Capture the cell that displays the provided text and extract its [X, Y] central coordinate. 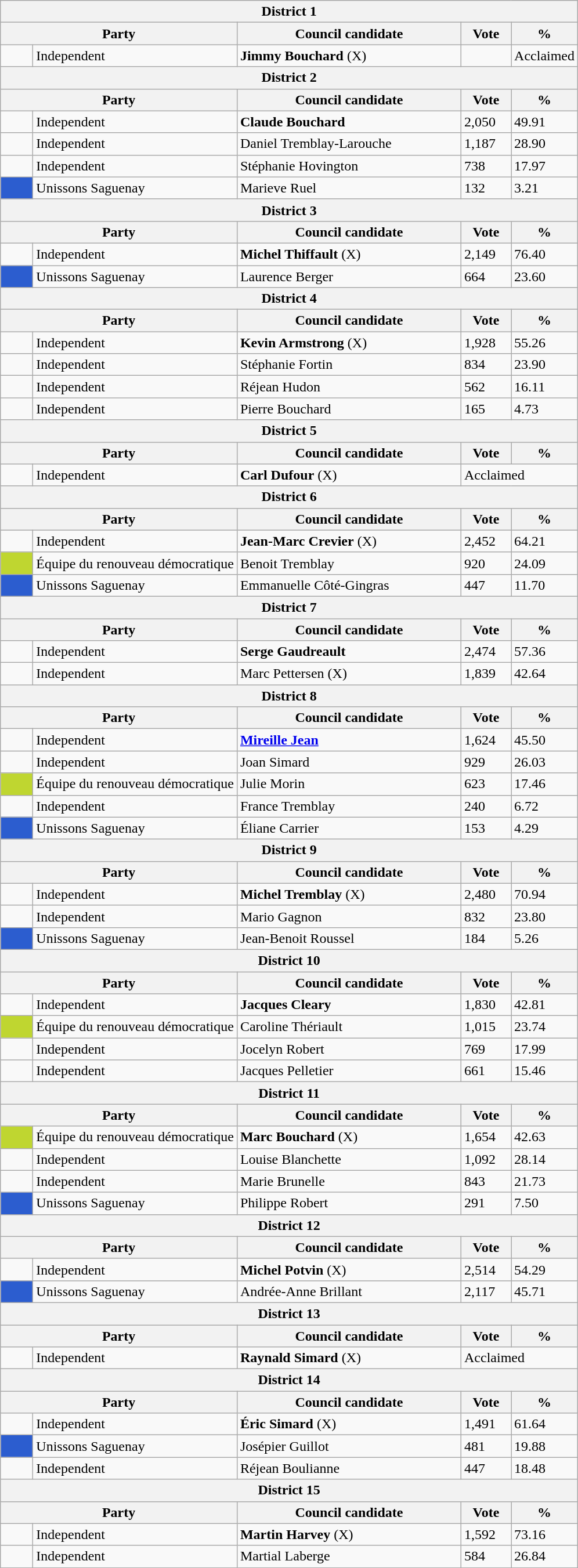
3.21 [544, 188]
26.84 [544, 1556]
District 1 [289, 12]
Pierre Bouchard [349, 409]
Jocelyn Robert [349, 1049]
2,514 [486, 1269]
23.74 [544, 1027]
Louise Blanchette [349, 1159]
2,117 [486, 1291]
15.46 [544, 1071]
57.36 [544, 652]
District 2 [289, 78]
42.81 [544, 1005]
45.71 [544, 1291]
23.60 [544, 277]
1,187 [486, 144]
2,474 [486, 652]
28.90 [544, 144]
54.29 [544, 1269]
Carl Dufour (X) [349, 475]
District 14 [289, 1380]
664 [486, 277]
920 [486, 563]
Martial Laberge [349, 1556]
District 3 [289, 210]
64.21 [544, 541]
26.03 [544, 762]
Serge Gaudreault [349, 652]
132 [486, 188]
Michel Tremblay (X) [349, 894]
584 [486, 1556]
District 11 [289, 1093]
18.48 [544, 1468]
1,491 [486, 1424]
6.72 [544, 806]
834 [486, 365]
73.16 [544, 1534]
Raynald Simard (X) [349, 1358]
49.91 [544, 122]
1,092 [486, 1159]
Éliane Carrier [349, 828]
4.29 [544, 828]
843 [486, 1181]
Marie Brunelle [349, 1181]
Jacques Pelletier [349, 1071]
France Tremblay [349, 806]
21.73 [544, 1181]
2,050 [486, 122]
17.99 [544, 1049]
661 [486, 1071]
24.09 [544, 563]
District 5 [289, 431]
Caroline Thériault [349, 1027]
28.14 [544, 1159]
1,015 [486, 1027]
2,149 [486, 254]
Kevin Armstrong (X) [349, 343]
5.26 [544, 938]
Daniel Tremblay-Larouche [349, 144]
Philippe Robert [349, 1203]
2,480 [486, 894]
Marc Bouchard (X) [349, 1137]
Joan Simard [349, 762]
4.73 [544, 409]
Michel Thiffault (X) [349, 254]
Réjean Boulianne [349, 1468]
1,624 [486, 740]
240 [486, 806]
165 [486, 409]
Emmanuelle Côté-Gingras [349, 585]
Martin Harvey (X) [349, 1534]
1,830 [486, 1005]
District 4 [289, 299]
District 9 [289, 850]
184 [486, 938]
Jean-Marc Crevier (X) [349, 541]
Josépier Guillot [349, 1446]
Réjean Hudon [349, 387]
Benoit Tremblay [349, 563]
16.11 [544, 387]
623 [486, 784]
Mireille Jean [349, 740]
769 [486, 1049]
District 12 [289, 1225]
23.90 [544, 365]
Marc Pettersen (X) [349, 674]
61.64 [544, 1424]
Éric Simard (X) [349, 1424]
Stéphanie Fortin [349, 365]
District 6 [289, 497]
District 8 [289, 696]
Mario Gagnon [349, 916]
562 [486, 387]
1,928 [486, 343]
Jimmy Bouchard (X) [349, 56]
23.80 [544, 916]
17.46 [544, 784]
7.50 [544, 1203]
76.40 [544, 254]
Jacques Cleary [349, 1005]
45.50 [544, 740]
929 [486, 762]
Claude Bouchard [349, 122]
District 15 [289, 1490]
55.26 [544, 343]
17.97 [544, 166]
153 [486, 828]
District 7 [289, 607]
2,452 [486, 541]
42.63 [544, 1137]
1,592 [486, 1534]
832 [486, 916]
Marieve Ruel [349, 188]
291 [486, 1203]
Laurence Berger [349, 277]
481 [486, 1446]
Michel Potvin (X) [349, 1269]
19.88 [544, 1446]
42.64 [544, 674]
70.94 [544, 894]
Stéphanie Hovington [349, 166]
1,839 [486, 674]
Julie Morin [349, 784]
1,654 [486, 1137]
District 10 [289, 960]
11.70 [544, 585]
738 [486, 166]
Jean-Benoit Roussel [349, 938]
District 13 [289, 1313]
Andrée-Anne Brillant [349, 1291]
